Determine the [x, y] coordinate at the center of the cell enclosing the given text.  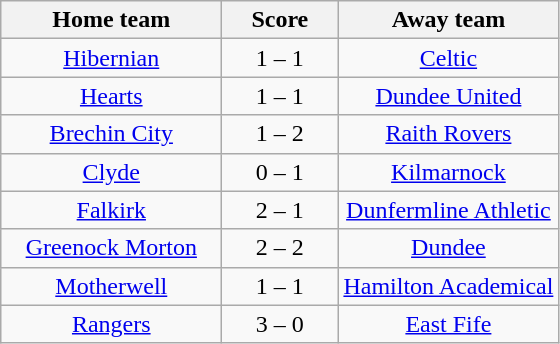
Dunfermline Athletic [448, 210]
Score [280, 20]
Away team [448, 20]
Raith Rovers [448, 134]
Hearts [112, 96]
Hamilton Academical [448, 286]
Rangers [112, 324]
Hibernian [112, 58]
Greenock Morton [112, 248]
Motherwell [112, 286]
2 – 2 [280, 248]
0 – 1 [280, 172]
Clyde [112, 172]
Home team [112, 20]
Celtic [448, 58]
3 – 0 [280, 324]
East Fife [448, 324]
Brechin City [112, 134]
Dundee United [448, 96]
1 – 2 [280, 134]
Falkirk [112, 210]
2 – 1 [280, 210]
Kilmarnock [448, 172]
Dundee [448, 248]
